Provide the (X, Y) coordinate of the cell's center where the given text is located.  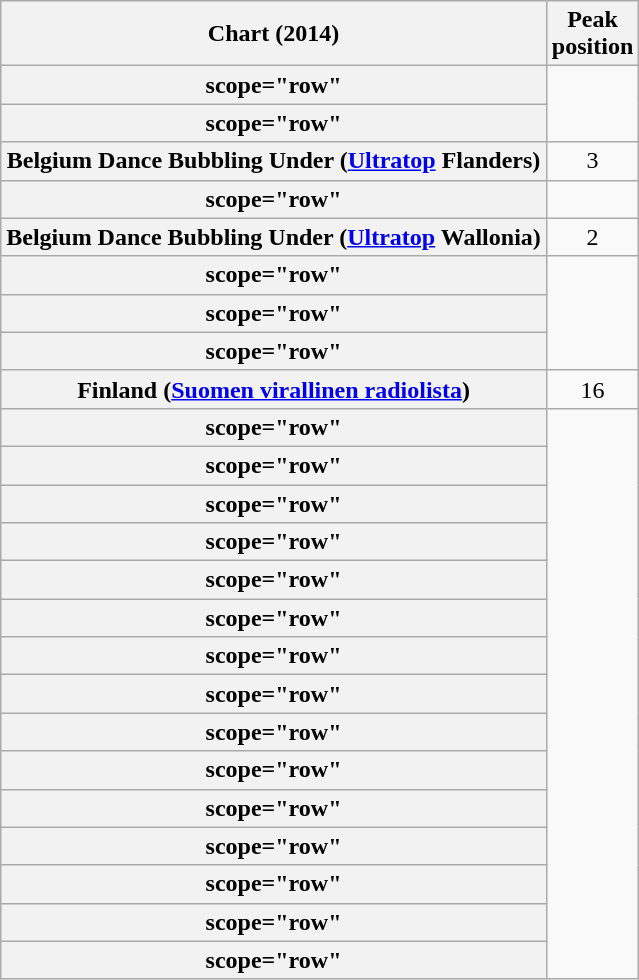
Chart (2014) (274, 34)
Finland (Suomen virallinen radiolista) (274, 389)
3 (592, 161)
Belgium Dance Bubbling Under (Ultratop Flanders) (274, 161)
16 (592, 389)
2 (592, 237)
Belgium Dance Bubbling Under (Ultratop Wallonia) (274, 237)
Peakposition (592, 34)
